Pinpoint the cell where the given text exists, returning its [x, y] midpoint coordinate. 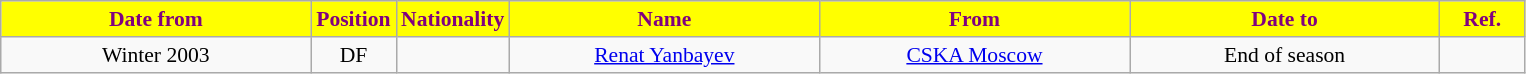
Date from [156, 19]
DF [354, 55]
Name [664, 19]
Winter 2003 [156, 55]
Position [354, 19]
From [974, 19]
Nationality [452, 19]
End of season [1285, 55]
Date to [1285, 19]
CSKA Moscow [974, 55]
Renat Yanbayev [664, 55]
Ref. [1482, 19]
